Detect which cell encompasses the target text, then output its [x, y] center coordinate. 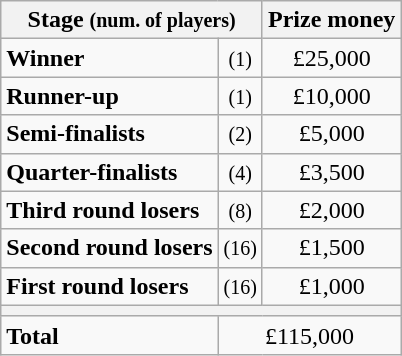
Third round losers [110, 210]
£5,000 [331, 134]
Prize money [331, 20]
£1,000 [331, 286]
Quarter-finalists [110, 172]
£2,000 [331, 210]
Stage (num. of players) [132, 20]
(4) [240, 172]
(8) [240, 210]
£3,500 [331, 172]
£115,000 [310, 335]
First round losers [110, 286]
Total [110, 335]
Winner [110, 58]
Runner-up [110, 96]
Second round losers [110, 248]
£25,000 [331, 58]
Semi-finalists [110, 134]
(2) [240, 134]
£10,000 [331, 96]
£1,500 [331, 248]
